Provide the (X, Y) coordinate of the cell's center where the given text is located.  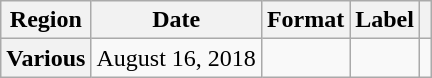
August 16, 2018 (176, 58)
Various (46, 58)
Format (305, 20)
Date (176, 20)
Label (385, 20)
Region (46, 20)
